Detect which cell encompasses the target text, then output its (X, Y) center coordinate. 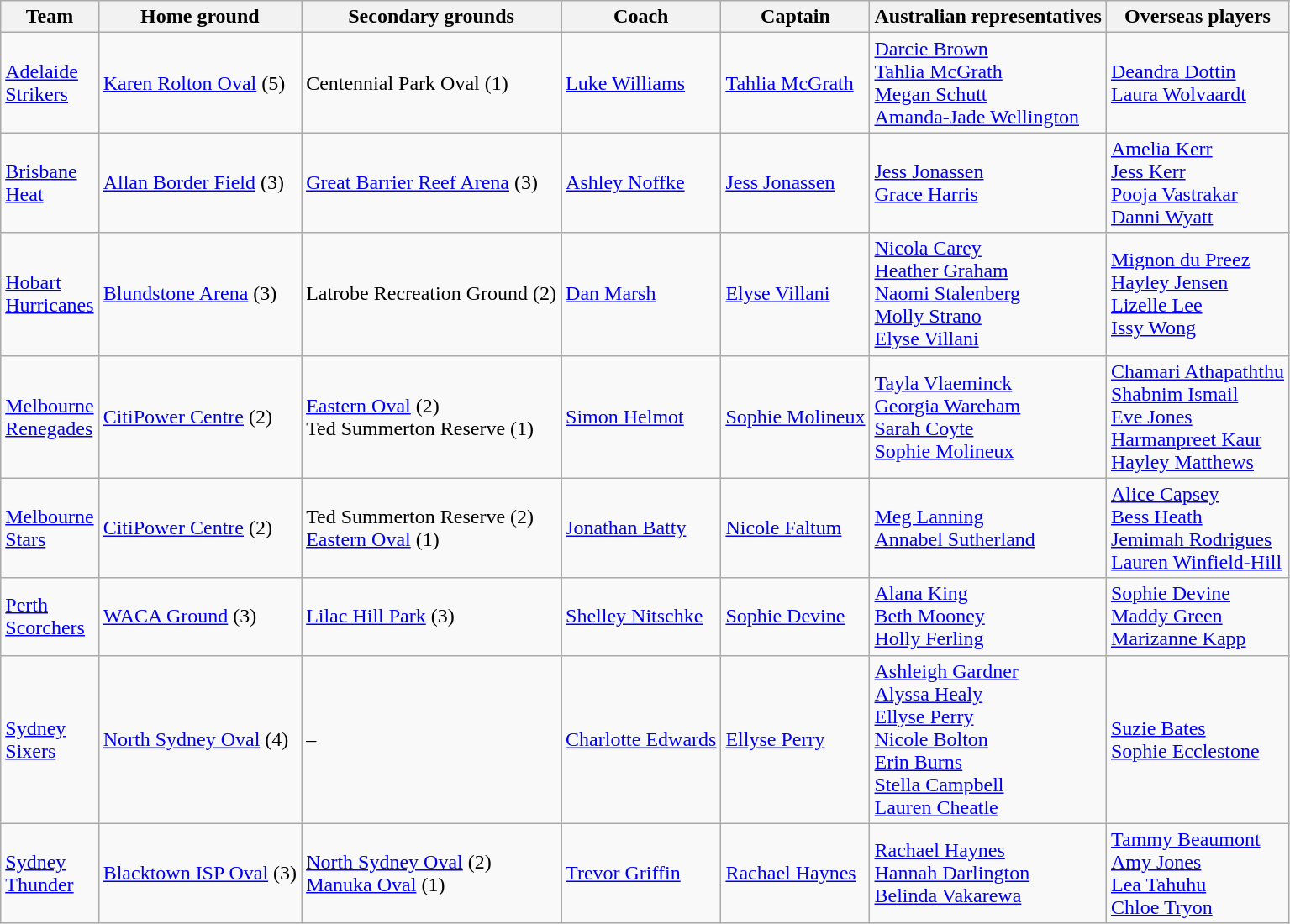
Meg LanningAnnabel Sutherland (988, 528)
Ashley Noffke (641, 183)
SydneyThunder (50, 874)
Captain (795, 17)
Team (50, 17)
MelbourneStars (50, 528)
Sophie Molineux (795, 417)
Blundstone Arena (3) (200, 294)
Trevor Griffin (641, 874)
Coach (641, 17)
Darcie BrownTahlia McGrathMegan SchuttAmanda-Jade Wellington (988, 82)
Lilac Hill Park (3) (432, 617)
Blacktown ISP Oval (3) (200, 874)
Tayla VlaeminckGeorgia WarehamSarah CoyteSophie Molineux (988, 417)
Shelley Nitschke (641, 617)
AdelaideStrikers (50, 82)
Allan Border Field (3) (200, 183)
MelbourneRenegades (50, 417)
Great Barrier Reef Arena (3) (432, 183)
Dan Marsh (641, 294)
Secondary grounds (432, 17)
WACA Ground (3) (200, 617)
Overseas players (1197, 17)
Elyse Villani (795, 294)
PerthScorchers (50, 617)
Jonathan Batty (641, 528)
Nicole Faltum (795, 528)
Ted Summerton Reserve (2)Eastern Oval (1) (432, 528)
Jess JonassenGrace Harris (988, 183)
– (432, 739)
BrisbaneHeat (50, 183)
North Sydney Oval (4) (200, 739)
Tahlia McGrath (795, 82)
HobartHurricanes (50, 294)
Jess Jonassen (795, 183)
Nicola CareyHeather GrahamNaomi StalenbergMolly StranoElyse Villani (988, 294)
Chamari Athapaththu Shabnim Ismail Eve JonesHarmanpreet Kaur Hayley Matthews (1197, 417)
Latrobe Recreation Ground (2) (432, 294)
Ellyse Perry (795, 739)
Charlotte Edwards (641, 739)
Ashleigh GardnerAlyssa HealyEllyse PerryNicole BoltonErin BurnsStella CampbellLauren Cheatle (988, 739)
Karen Rolton Oval (5) (200, 82)
Luke Williams (641, 82)
Centennial Park Oval (1) (432, 82)
North Sydney Oval (2)Manuka Oval (1) (432, 874)
Australian representatives (988, 17)
SydneySixers (50, 739)
Mignon du Preez Hayley Jensen Lizelle Lee Issy Wong (1197, 294)
Alana KingBeth MooneyHolly Ferling (988, 617)
Simon Helmot (641, 417)
Amelia Kerr Jess Kerr Pooja Vastrakar Danni Wyatt (1197, 183)
Home ground (200, 17)
Sophie Devine (795, 617)
Alice Capsey Bess HeathJemimah Rodrigues Lauren Winfield-Hill (1197, 528)
Deandra Dottin Laura Wolvaardt (1197, 82)
Rachael HaynesHannah DarlingtonBelinda Vakarewa (988, 874)
Tammy Beaumont Amy Jones Lea Tahuhu Chloe Tryon (1197, 874)
Eastern Oval (2)Ted Summerton Reserve (1) (432, 417)
Suzie Bates Sophie Ecclestone (1197, 739)
Rachael Haynes (795, 874)
Sophie Devine Maddy Green Marizanne Kapp (1197, 617)
